Output the (X, Y) coordinate of the center of the cell containing the given text.  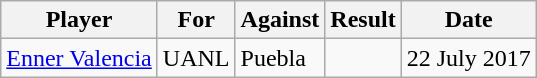
Enner Valencia (80, 58)
Against (280, 20)
For (196, 20)
Player (80, 20)
22 July 2017 (468, 58)
UANL (196, 58)
Date (468, 20)
Puebla (280, 58)
Result (363, 20)
